From the cell containing the given text, extract its center point as (X, Y) coordinate. 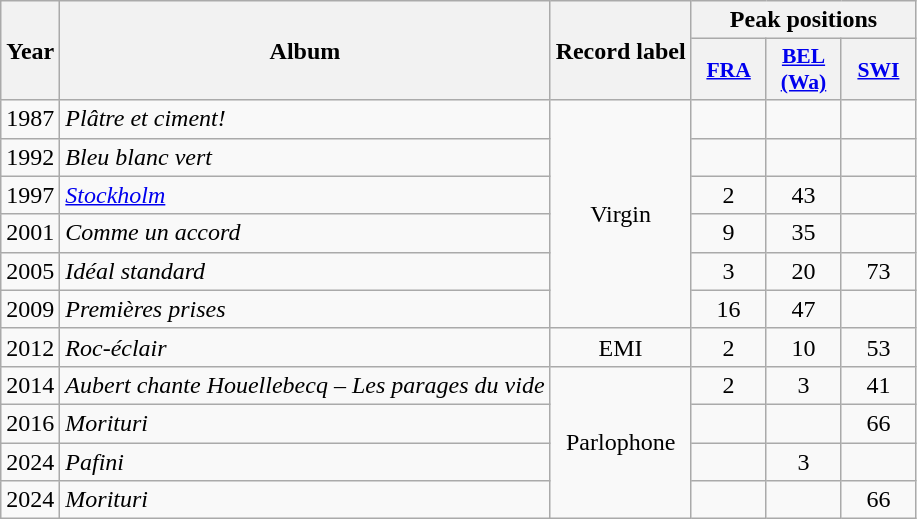
10 (804, 347)
SWI (878, 70)
53 (878, 347)
1987 (30, 119)
73 (878, 271)
Idéal standard (305, 271)
Comme un accord (305, 233)
Bleu blanc vert (305, 157)
Peak positions (804, 20)
FRA (728, 70)
16 (728, 309)
Stockholm (305, 195)
1997 (30, 195)
9 (728, 233)
2005 (30, 271)
47 (804, 309)
Virgin (620, 214)
2012 (30, 347)
2009 (30, 309)
Record label (620, 50)
2014 (30, 385)
Aubert chante Houellebecq – Les parages du vide (305, 385)
Roc-éclair (305, 347)
EMI (620, 347)
Plâtre et ciment! (305, 119)
43 (804, 195)
Parlophone (620, 442)
Premières prises (305, 309)
35 (804, 233)
Album (305, 50)
1992 (30, 157)
20 (804, 271)
Pafini (305, 461)
2016 (30, 423)
Year (30, 50)
BEL (Wa) (804, 70)
2001 (30, 233)
41 (878, 385)
